Return the [x, y] coordinate for the center point of the cell that contains the specified text.  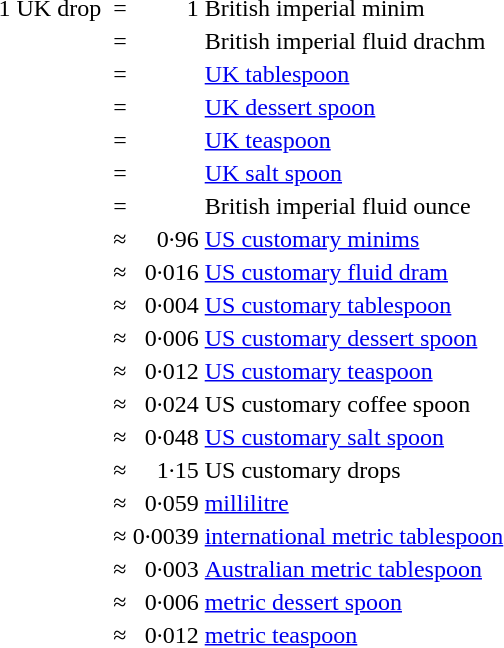
0·016 [166, 272]
0·059 [166, 503]
0·003 [166, 569]
1·15 [166, 470]
0·024 [166, 404]
0·0039 [166, 536]
0·96 [166, 239]
0·004 [166, 305]
0·048 [166, 437]
0·012 [166, 371]
